Find where the given text appears and provide that cell's center as [X, Y] coordinate. 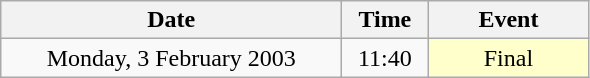
Date [172, 20]
Monday, 3 February 2003 [172, 58]
Event [508, 20]
Final [508, 58]
11:40 [385, 58]
Time [385, 20]
